Capture the cell that displays the provided text and extract its (x, y) central coordinate. 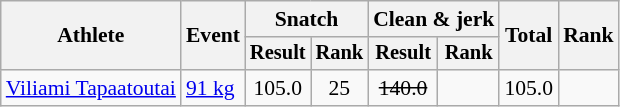
140.0 (403, 88)
Clean & jerk (434, 19)
Event (213, 36)
25 (340, 88)
91 kg (213, 88)
Snatch (306, 19)
Total (528, 36)
Athlete (91, 36)
Viliami Tapaatoutai (91, 88)
